Output the [X, Y] coordinate of the center of the cell containing the given text.  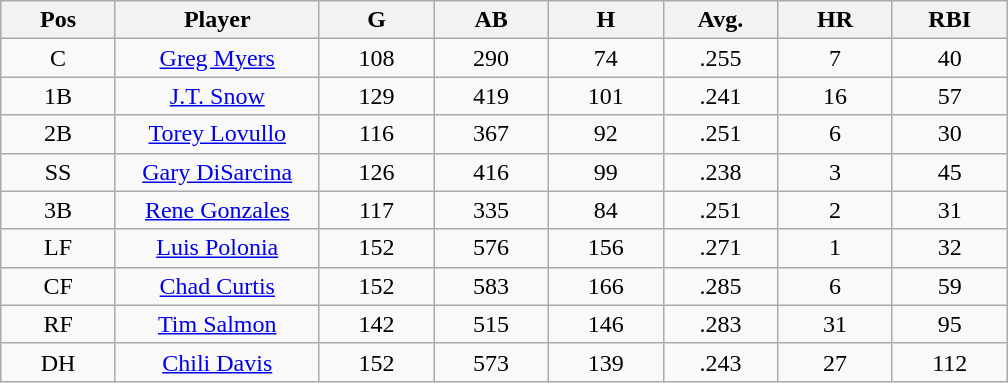
573 [492, 362]
59 [950, 286]
27 [836, 362]
Avg. [720, 20]
SS [58, 172]
515 [492, 324]
.285 [720, 286]
84 [606, 210]
RBI [950, 20]
LF [58, 248]
.243 [720, 362]
Rene Gonzales [217, 210]
Chili Davis [217, 362]
J.T. Snow [217, 96]
Torey Lovullo [217, 134]
335 [492, 210]
2B [58, 134]
.255 [720, 58]
95 [950, 324]
.271 [720, 248]
576 [492, 248]
146 [606, 324]
RF [58, 324]
H [606, 20]
45 [950, 172]
HR [836, 20]
142 [376, 324]
Player [217, 20]
Tim Salmon [217, 324]
116 [376, 134]
74 [606, 58]
CF [58, 286]
129 [376, 96]
C [58, 58]
57 [950, 96]
Luis Polonia [217, 248]
32 [950, 248]
Pos [58, 20]
Chad Curtis [217, 286]
2 [836, 210]
Gary DiSarcina [217, 172]
3 [836, 172]
.238 [720, 172]
126 [376, 172]
DH [58, 362]
108 [376, 58]
30 [950, 134]
117 [376, 210]
101 [606, 96]
92 [606, 134]
290 [492, 58]
416 [492, 172]
.241 [720, 96]
G [376, 20]
112 [950, 362]
367 [492, 134]
1B [58, 96]
156 [606, 248]
139 [606, 362]
Greg Myers [217, 58]
AB [492, 20]
16 [836, 96]
583 [492, 286]
99 [606, 172]
7 [836, 58]
419 [492, 96]
.283 [720, 324]
40 [950, 58]
1 [836, 248]
3B [58, 210]
166 [606, 286]
